Extract the [x, y] coordinate from the center of the cell holding the provided text.  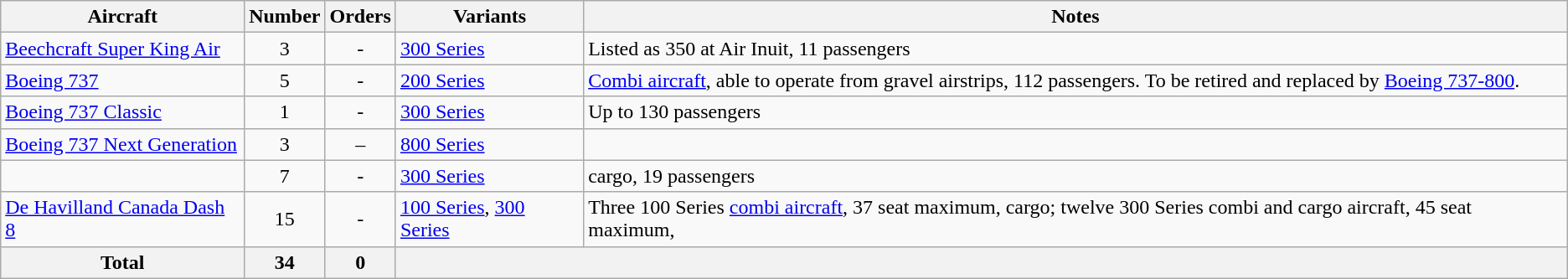
Beechcraft Super King Air [122, 49]
7 [285, 176]
15 [285, 220]
Boeing 737 [122, 80]
Aircraft [122, 17]
– [360, 144]
Number [285, 17]
Up to 130 passengers [1075, 112]
Listed as 350 at Air Inuit, 11 passengers [1075, 49]
Total [122, 262]
De Havilland Canada Dash 8 [122, 220]
800 Series [489, 144]
cargo, 19 passengers [1075, 176]
Orders [360, 17]
Notes [1075, 17]
0 [360, 262]
Variants [489, 17]
5 [285, 80]
100 Series, 300 Series [489, 220]
1 [285, 112]
Three 100 Series combi aircraft, 37 seat maximum, cargo; twelve 300 Series combi and cargo aircraft, 45 seat maximum, [1075, 220]
34 [285, 262]
Combi aircraft, able to operate from gravel airstrips, 112 passengers. To be retired and replaced by Boeing 737-800. [1075, 80]
Boeing 737 Next Generation [122, 144]
200 Series [489, 80]
Boeing 737 Classic [122, 112]
